Identify which cell holds the provided text, then report its [X, Y] central coordinate. 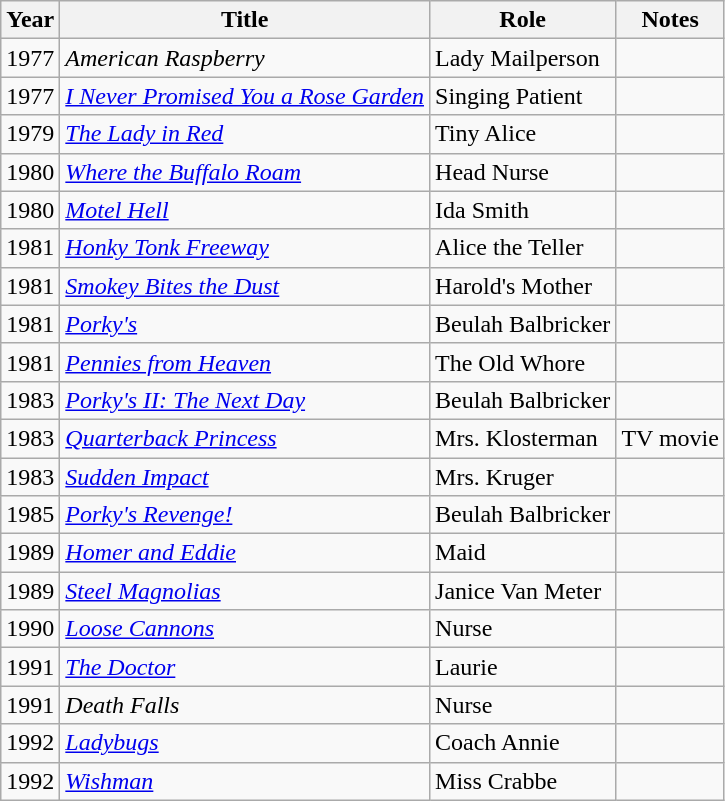
Wishman [245, 781]
Porky's Revenge! [245, 515]
Role [523, 20]
TV movie [670, 438]
Homer and Eddie [245, 553]
1990 [30, 629]
Sudden Impact [245, 477]
Singing Patient [523, 96]
Janice Van Meter [523, 591]
Harold's Mother [523, 286]
Ladybugs [245, 743]
Notes [670, 20]
Head Nurse [523, 172]
Alice the Teller [523, 248]
Steel Magnolias [245, 591]
The Old Whore [523, 362]
Mrs. Klosterman [523, 438]
Maid [523, 553]
Coach Annie [523, 743]
The Doctor [245, 667]
Porky's II: The Next Day [245, 400]
Loose Cannons [245, 629]
Ida Smith [523, 210]
1985 [30, 515]
Where the Buffalo Roam [245, 172]
The Lady in Red [245, 134]
Tiny Alice [523, 134]
Honky Tonk Freeway [245, 248]
Smokey Bites the Dust [245, 286]
Motel Hell [245, 210]
Mrs. Kruger [523, 477]
Lady Mailperson [523, 58]
Year [30, 20]
Miss Crabbe [523, 781]
Quarterback Princess [245, 438]
I Never Promised You a Rose Garden [245, 96]
Laurie [523, 667]
Death Falls [245, 705]
Pennies from Heaven [245, 362]
American Raspberry [245, 58]
1979 [30, 134]
Title [245, 20]
Porky's [245, 324]
